Identify which cell holds the provided text, then report its [x, y] central coordinate. 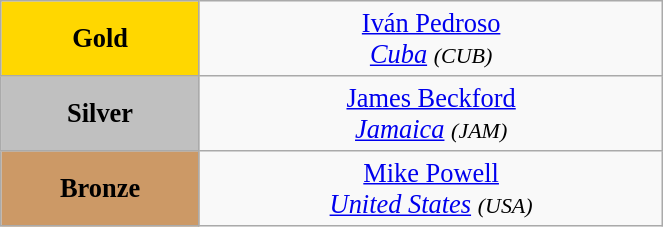
Silver [100, 112]
James BeckfordJamaica (JAM) [430, 112]
Mike PowellUnited States (USA) [430, 188]
Iván PedrosoCuba (CUB) [430, 38]
Gold [100, 38]
Bronze [100, 188]
